For the text-containing cell, return its midpoint in [x, y] coordinate format. 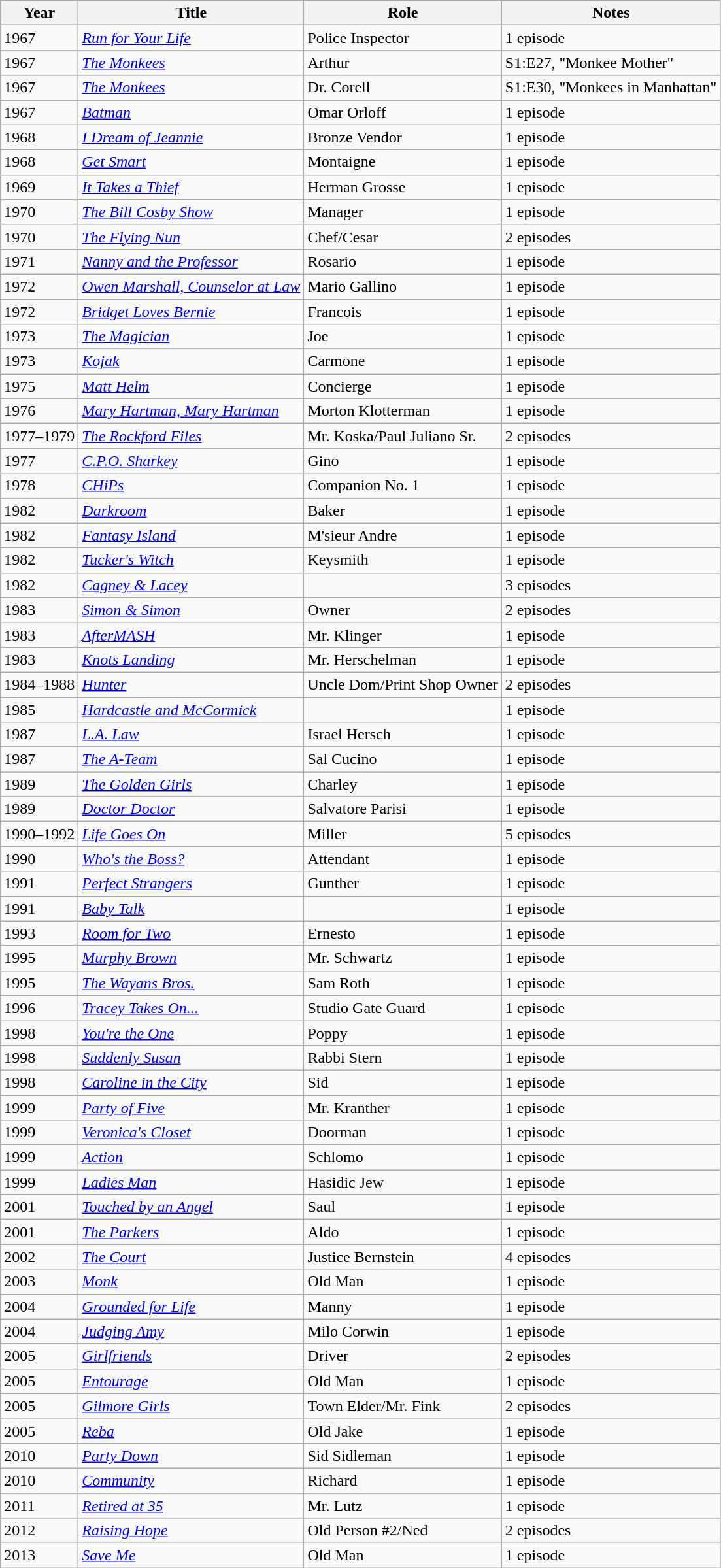
Aldo [403, 1232]
Bronze Vendor [403, 137]
Life Goes On [191, 834]
Tucker's Witch [191, 560]
1978 [39, 486]
Chef/Cesar [403, 237]
Role [403, 13]
Milo Corwin [403, 1331]
2012 [39, 1531]
The Wayans Bros. [191, 983]
Ladies Man [191, 1182]
Montaigne [403, 162]
Ernesto [403, 933]
Rabbi Stern [403, 1058]
Title [191, 13]
Omar Orloff [403, 112]
Mr. Klinger [403, 635]
Girlfriends [191, 1356]
4 episodes [611, 1257]
The Magician [191, 337]
Francois [403, 312]
1976 [39, 411]
1977–1979 [39, 436]
Mario Gallino [403, 286]
Hardcastle and McCormick [191, 709]
Bridget Loves Bernie [191, 312]
Gilmore Girls [191, 1406]
Joe [403, 337]
Israel Hersch [403, 735]
Manny [403, 1307]
Sid Sidleman [403, 1456]
M'sieur Andre [403, 535]
Nanny and the Professor [191, 261]
C.P.O. Sharkey [191, 461]
Touched by an Angel [191, 1207]
AfterMASH [191, 635]
Caroline in the City [191, 1082]
Suddenly Susan [191, 1058]
Driver [403, 1356]
1993 [39, 933]
Dr. Corell [403, 88]
Mr. Herschelman [403, 659]
Room for Two [191, 933]
Action [191, 1158]
Mr. Kranther [403, 1108]
Companion No. 1 [403, 486]
2003 [39, 1282]
Party of Five [191, 1108]
Reba [191, 1431]
Manager [403, 212]
Hasidic Jew [403, 1182]
Grounded for Life [191, 1307]
Baby Talk [191, 909]
1996 [39, 1008]
Who's the Boss? [191, 859]
The Parkers [191, 1232]
Matt Helm [191, 386]
Year [39, 13]
Retired at 35 [191, 1505]
Owner [403, 610]
Batman [191, 112]
The Rockford Files [191, 436]
1971 [39, 261]
Community [191, 1480]
Attendant [403, 859]
Mr. Lutz [403, 1505]
Doorman [403, 1133]
Sid [403, 1082]
Mary Hartman, Mary Hartman [191, 411]
S1:E30, "Monkees in Manhattan" [611, 88]
Cagney & Lacey [191, 585]
Veronica's Closet [191, 1133]
Judging Amy [191, 1331]
Gino [403, 461]
L.A. Law [191, 735]
1985 [39, 709]
Miller [403, 834]
Monk [191, 1282]
3 episodes [611, 585]
Rosario [403, 261]
2002 [39, 1257]
1975 [39, 386]
Salvatore Parisi [403, 809]
Uncle Dom/Print Shop Owner [403, 684]
Raising Hope [191, 1531]
Sam Roth [403, 983]
Poppy [403, 1033]
2013 [39, 1556]
Carmone [403, 361]
Knots Landing [191, 659]
Studio Gate Guard [403, 1008]
Old Jake [403, 1431]
Fantasy Island [191, 535]
Baker [403, 510]
Town Elder/Mr. Fink [403, 1406]
Get Smart [191, 162]
CHiPs [191, 486]
Tracey Takes On... [191, 1008]
Notes [611, 13]
You're the One [191, 1033]
The Bill Cosby Show [191, 212]
Kojak [191, 361]
Saul [403, 1207]
Morton Klotterman [403, 411]
It Takes a Thief [191, 187]
1977 [39, 461]
Keysmith [403, 560]
Entourage [191, 1381]
Doctor Doctor [191, 809]
The Flying Nun [191, 237]
Old Person #2/Ned [403, 1531]
Owen Marshall, Counselor at Law [191, 286]
5 episodes [611, 834]
Run for Your Life [191, 38]
Save Me [191, 1556]
Justice Bernstein [403, 1257]
Schlomo [403, 1158]
Charley [403, 784]
Herman Grosse [403, 187]
2011 [39, 1505]
1990–1992 [39, 834]
Gunther [403, 884]
Simon & Simon [191, 610]
The Golden Girls [191, 784]
Murphy Brown [191, 958]
Richard [403, 1480]
1969 [39, 187]
Mr. Schwartz [403, 958]
Police Inspector [403, 38]
Mr. Koska/Paul Juliano Sr. [403, 436]
Perfect Strangers [191, 884]
Sal Cucino [403, 759]
The A-Team [191, 759]
1984–1988 [39, 684]
I Dream of Jeannie [191, 137]
Concierge [403, 386]
The Court [191, 1257]
S1:E27, "Monkee Mother" [611, 63]
Hunter [191, 684]
Arthur [403, 63]
1990 [39, 859]
Darkroom [191, 510]
Party Down [191, 1456]
